Locate the cell with the specified text and output its [X, Y] center coordinate. 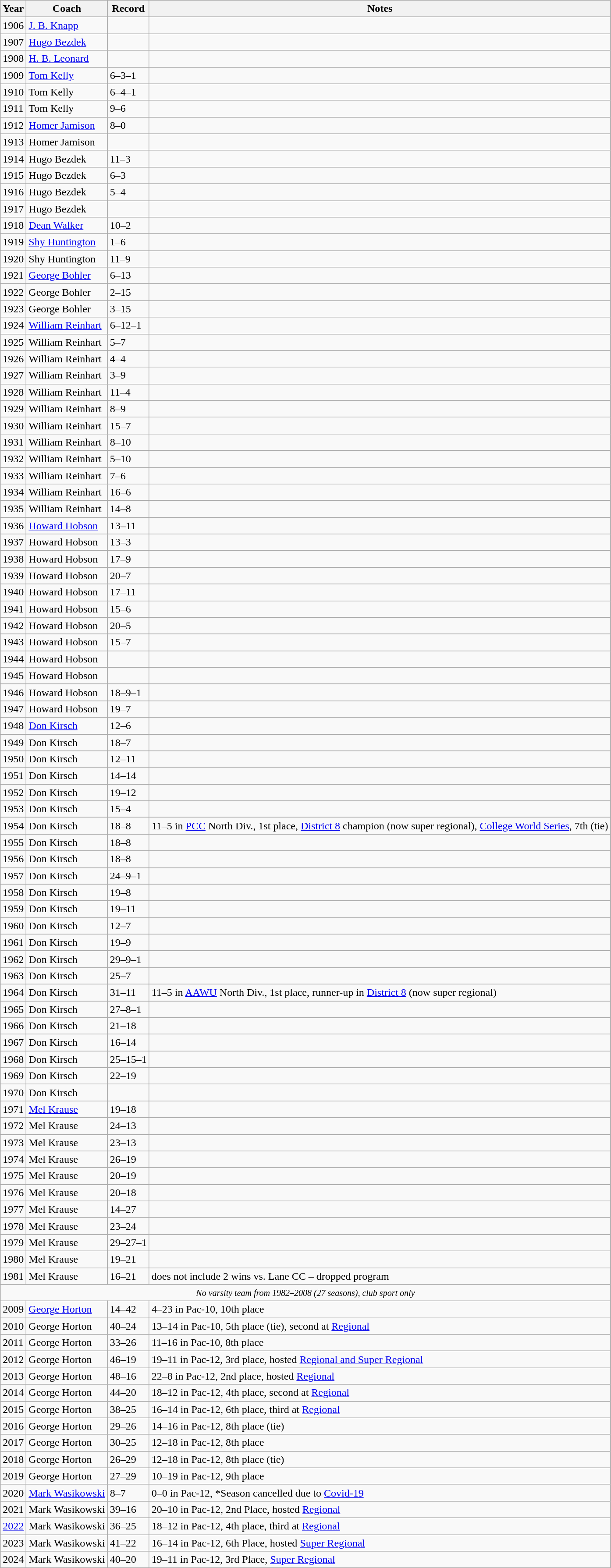
2020 [13, 1493]
1927 [13, 375]
1974 [13, 1159]
24–9–1 [128, 876]
1959 [13, 909]
1950 [13, 759]
6–3–1 [128, 75]
20–18 [128, 1193]
8–0 [128, 125]
1955 [13, 842]
18–9–1 [128, 692]
23–13 [128, 1143]
1912 [13, 125]
12–7 [128, 926]
1936 [13, 526]
1975 [13, 1176]
16–21 [128, 1276]
1925 [13, 342]
44–20 [128, 1393]
9–6 [128, 109]
1949 [13, 743]
18–12 in Pac-12, 4th place, third at Regional [380, 1526]
1–6 [128, 242]
2023 [13, 1543]
29–27–1 [128, 1242]
19–9 [128, 942]
2017 [13, 1443]
2016 [13, 1426]
1939 [13, 576]
1979 [13, 1242]
1935 [13, 509]
29–9–1 [128, 959]
1957 [13, 876]
2022 [13, 1526]
1965 [13, 1009]
2018 [13, 1459]
15–6 [128, 609]
1934 [13, 492]
1920 [13, 259]
1944 [13, 659]
16–6 [128, 492]
48–16 [128, 1376]
1963 [13, 976]
4–4 [128, 359]
1926 [13, 359]
46–19 [128, 1359]
2–15 [128, 292]
1958 [13, 892]
1909 [13, 75]
14–8 [128, 509]
2009 [13, 1310]
14–27 [128, 1209]
1956 [13, 859]
17–9 [128, 559]
11–5 in AAWU North Div., 1st place, runner-up in District 8 (now super regional) [380, 992]
7–6 [128, 475]
1916 [13, 192]
38–25 [128, 1409]
1968 [13, 1059]
12–6 [128, 726]
1917 [13, 209]
19–11 in Pac-12, 3rd Place, Super Regional [380, 1560]
2014 [13, 1393]
18–12 in Pac-12, 4th place, second at Regional [380, 1393]
1922 [13, 292]
13–11 [128, 526]
1952 [13, 793]
1914 [13, 159]
16–14 in Pac-12, 6th Place, hosted Super Regional [380, 1543]
Year [13, 9]
27–29 [128, 1476]
1915 [13, 175]
19–21 [128, 1259]
4–23 in Pac-10, 10th place [380, 1310]
2015 [13, 1409]
2019 [13, 1476]
8–10 [128, 442]
19–11 in Pac-12, 3rd place, hosted Regional and Super Regional [380, 1359]
1962 [13, 959]
1943 [13, 642]
1907 [13, 42]
5–7 [128, 342]
1976 [13, 1193]
1964 [13, 992]
41–22 [128, 1543]
30–25 [128, 1443]
3–9 [128, 375]
26–19 [128, 1159]
1929 [13, 409]
22–19 [128, 1076]
8–9 [128, 409]
6–3 [128, 175]
1981 [13, 1276]
18–7 [128, 743]
19–11 [128, 909]
1960 [13, 926]
20–7 [128, 576]
1941 [13, 609]
11–5 in PCC North Div., 1st place, District 8 champion (now super regional), College World Series, 7th (tie) [380, 826]
Coach [67, 9]
1973 [13, 1143]
5–10 [128, 459]
1921 [13, 276]
10–19 in Pac-12, 9th place [380, 1476]
26–29 [128, 1459]
1911 [13, 109]
1937 [13, 542]
1951 [13, 776]
1977 [13, 1209]
20–5 [128, 626]
1933 [13, 475]
Notes [380, 9]
13–3 [128, 542]
12–18 in Pac-12, 8th place (tie) [380, 1459]
1908 [13, 59]
14–16 in Pac-12, 8th place (tie) [380, 1426]
1978 [13, 1226]
does not include 2 wins vs. Lane CC – dropped program [380, 1276]
J. B. Knapp [67, 25]
1966 [13, 1026]
6–12–1 [128, 326]
1923 [13, 309]
1906 [13, 25]
1972 [13, 1126]
1938 [13, 559]
2012 [13, 1359]
2011 [13, 1343]
19–18 [128, 1109]
39–16 [128, 1509]
1940 [13, 592]
25–7 [128, 976]
33–26 [128, 1343]
36–25 [128, 1526]
17–11 [128, 592]
5–4 [128, 192]
1971 [13, 1109]
2010 [13, 1326]
2013 [13, 1376]
1948 [13, 726]
12–11 [128, 759]
1913 [13, 142]
21–18 [128, 1026]
1970 [13, 1093]
23–24 [128, 1226]
1969 [13, 1076]
14–42 [128, 1310]
2024 [13, 1560]
1910 [13, 92]
12–18 in Pac-12, 8th place [380, 1443]
1947 [13, 709]
11–16 in Pac-10, 8th place [380, 1343]
1945 [13, 676]
1980 [13, 1259]
20–10 in Pac-12, 2nd Place, hosted Regional [380, 1509]
1954 [13, 826]
40–24 [128, 1326]
3–15 [128, 309]
22–8 in Pac-12, 2nd place, hosted Regional [380, 1376]
0–0 in Pac-12, *Season cancelled due to Covid-19 [380, 1493]
1946 [13, 692]
1924 [13, 326]
11–4 [128, 392]
13–14 in Pac-10, 5th place (tie), second at Regional [380, 1326]
25–15–1 [128, 1059]
6–13 [128, 276]
20–19 [128, 1176]
27–8–1 [128, 1009]
14–14 [128, 776]
19–8 [128, 892]
1919 [13, 242]
1928 [13, 392]
15–4 [128, 809]
10–2 [128, 226]
1930 [13, 425]
1953 [13, 809]
8–7 [128, 1493]
19–7 [128, 709]
24–13 [128, 1126]
1961 [13, 942]
29–26 [128, 1426]
19–12 [128, 793]
Dean Walker [67, 226]
11–3 [128, 159]
1931 [13, 442]
H. B. Leonard [67, 59]
1932 [13, 459]
No varsity team from 1982–2008 (27 seasons), club sport only [305, 1293]
16–14 [128, 1043]
2021 [13, 1509]
1918 [13, 226]
1942 [13, 626]
6–4–1 [128, 92]
16–14 in Pac-12, 6th place, third at Regional [380, 1409]
11–9 [128, 259]
Record [128, 9]
31–11 [128, 992]
1967 [13, 1043]
40–20 [128, 1560]
